Detect which cell encompasses the target text, then output its [x, y] center coordinate. 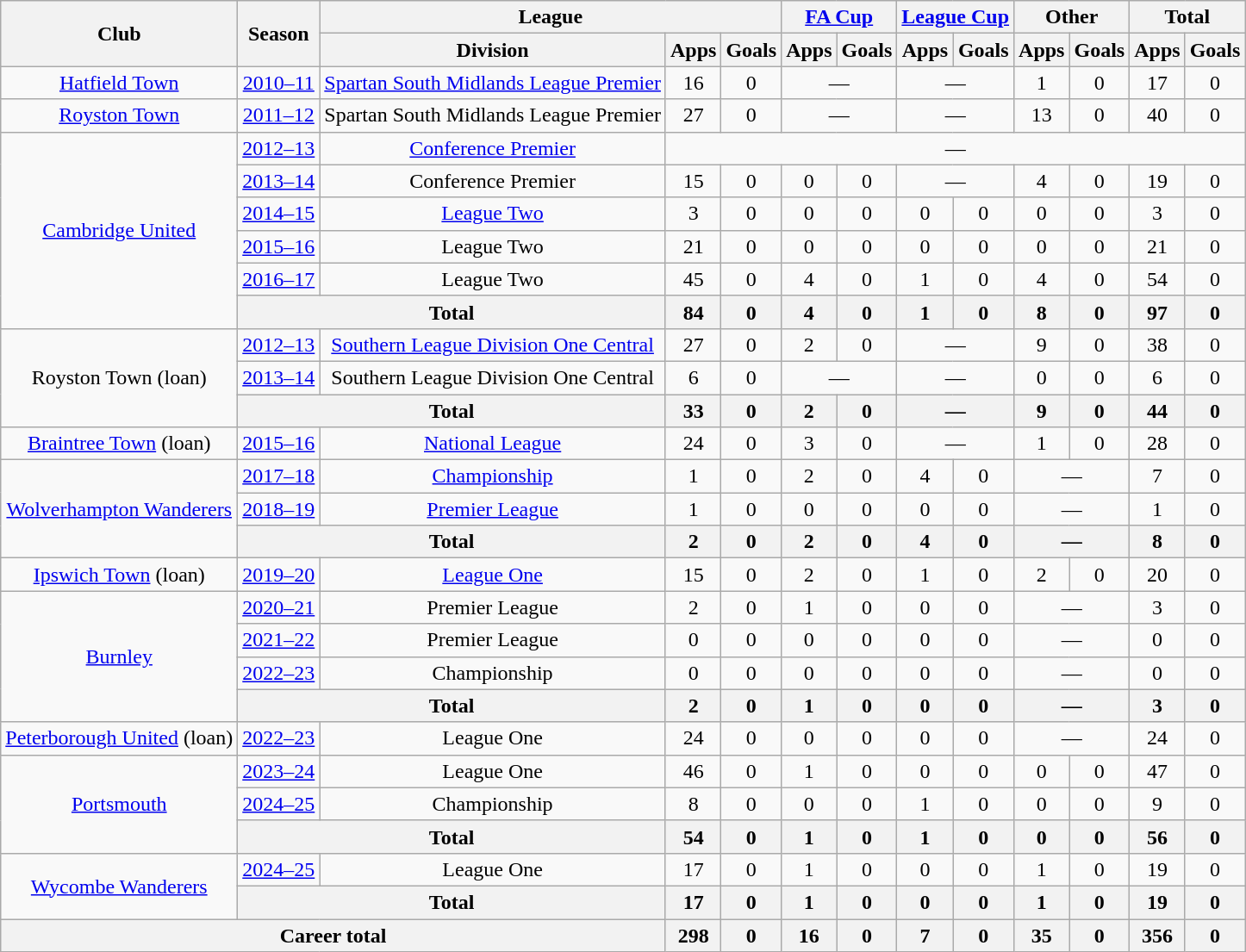
League [551, 17]
40 [1157, 115]
38 [1157, 345]
2014–15 [279, 214]
Cambridge United [119, 230]
Hatfield Town [119, 83]
Season [279, 34]
Career total [333, 935]
45 [693, 279]
Burnley [119, 656]
2019–20 [279, 575]
2010–11 [279, 83]
League Cup [956, 17]
56 [1157, 837]
20 [1157, 575]
33 [693, 411]
84 [693, 312]
47 [1157, 771]
2020–21 [279, 607]
Club [119, 34]
Portsmouth [119, 804]
28 [1157, 444]
44 [1157, 411]
Braintree Town (loan) [119, 444]
Royston Town [119, 115]
Division [493, 50]
2021–22 [279, 640]
2011–12 [279, 115]
Peterborough United (loan) [119, 738]
356 [1157, 935]
46 [693, 771]
FA Cup [839, 17]
13 [1042, 115]
35 [1042, 935]
Royston Town (loan) [119, 377]
2023–24 [279, 771]
298 [693, 935]
2018–19 [279, 509]
Other [1072, 17]
National League [493, 444]
2016–17 [279, 279]
97 [1157, 312]
2017–18 [279, 476]
Ipswich Town (loan) [119, 575]
Wycombe Wanderers [119, 886]
Wolverhampton Wanderers [119, 509]
